Extract the (x, y) coordinate from the center of the cell holding the provided text.  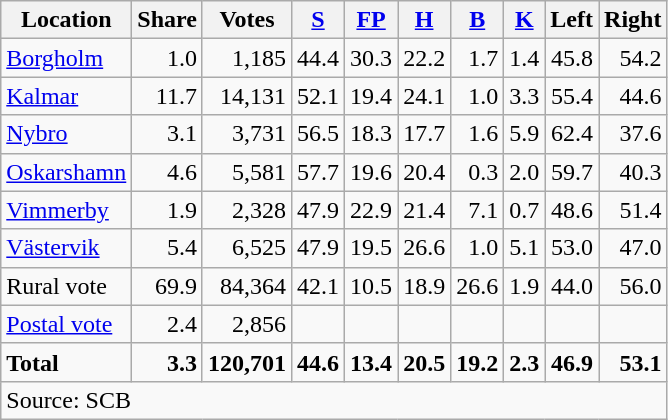
18.9 (424, 286)
52.1 (318, 96)
45.8 (572, 58)
Postal vote (66, 324)
48.6 (572, 210)
57.7 (318, 172)
54.2 (633, 58)
Borgholm (66, 58)
S (318, 20)
Source: SCB (334, 400)
24.1 (424, 96)
Västervik (66, 248)
56.5 (318, 134)
1,185 (246, 58)
11.7 (168, 96)
21.4 (424, 210)
37.6 (633, 134)
Left (572, 20)
0.7 (524, 210)
5.1 (524, 248)
5.9 (524, 134)
3,731 (246, 134)
7.1 (478, 210)
120,701 (246, 362)
19.5 (372, 248)
2.0 (524, 172)
44.4 (318, 58)
2,856 (246, 324)
53.1 (633, 362)
6,525 (246, 248)
5,581 (246, 172)
84,364 (246, 286)
18.3 (372, 134)
Total (66, 362)
Votes (246, 20)
1.6 (478, 134)
14,131 (246, 96)
51.4 (633, 210)
40.3 (633, 172)
55.4 (572, 96)
69.9 (168, 286)
44.0 (572, 286)
19.4 (372, 96)
56.0 (633, 286)
Kalmar (66, 96)
19.6 (372, 172)
0.3 (478, 172)
2,328 (246, 210)
46.9 (572, 362)
1.4 (524, 58)
Nybro (66, 134)
2.4 (168, 324)
Vimmerby (66, 210)
2.3 (524, 362)
19.2 (478, 362)
47.0 (633, 248)
4.6 (168, 172)
10.5 (372, 286)
13.4 (372, 362)
42.1 (318, 286)
20.4 (424, 172)
59.7 (572, 172)
FP (372, 20)
62.4 (572, 134)
1.7 (478, 58)
Location (66, 20)
17.7 (424, 134)
53.0 (572, 248)
Rural vote (66, 286)
Share (168, 20)
H (424, 20)
30.3 (372, 58)
B (478, 20)
20.5 (424, 362)
Right (633, 20)
Oskarshamn (66, 172)
5.4 (168, 248)
K (524, 20)
3.1 (168, 134)
22.9 (372, 210)
22.2 (424, 58)
